Return [X, Y] of the center of cell containing provided text 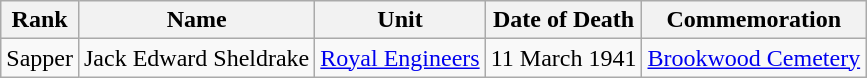
Unit [400, 20]
Rank [40, 20]
Date of Death [564, 20]
Sapper [40, 58]
11 March 1941 [564, 58]
Brookwood Cemetery [754, 58]
Jack Edward Sheldrake [196, 58]
Commemoration [754, 20]
Name [196, 20]
Royal Engineers [400, 58]
